Scan for the cell matching the given text and deliver its (x, y) coordinate at center. 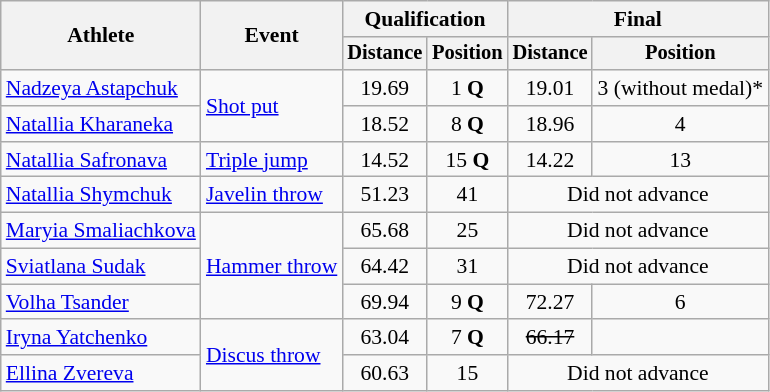
Qualification (424, 19)
Natallia Shymchuk (101, 195)
25 (467, 231)
14.22 (550, 160)
19.01 (550, 88)
Natallia Safronava (101, 160)
Discus throw (272, 356)
Maryia Smaliachkova (101, 231)
Athlete (101, 36)
Volha Tsander (101, 302)
1 Q (467, 88)
60.63 (384, 373)
Natallia Kharaneka (101, 124)
51.23 (384, 195)
Sviatlana Sudak (101, 267)
64.42 (384, 267)
Javelin throw (272, 195)
Ellina Zvereva (101, 373)
Event (272, 36)
15 (467, 373)
66.17 (550, 338)
65.68 (384, 231)
18.96 (550, 124)
63.04 (384, 338)
69.94 (384, 302)
8 Q (467, 124)
Shot put (272, 106)
19.69 (384, 88)
13 (680, 160)
15 Q (467, 160)
41 (467, 195)
4 (680, 124)
72.27 (550, 302)
6 (680, 302)
Nadzeya Astapchuk (101, 88)
9 Q (467, 302)
Final (638, 19)
31 (467, 267)
Triple jump (272, 160)
7 Q (467, 338)
14.52 (384, 160)
Hammer throw (272, 266)
Iryna Yatchenko (101, 338)
18.52 (384, 124)
3 (without medal)* (680, 88)
